Return the [X, Y] coordinate for the center point of the cell that contains the specified text.  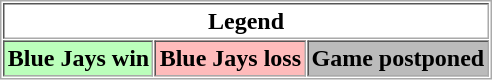
Game postponed [398, 58]
Legend [246, 21]
Blue Jays loss [230, 58]
Blue Jays win [78, 58]
